For the text-containing cell, return its midpoint in [X, Y] coordinate format. 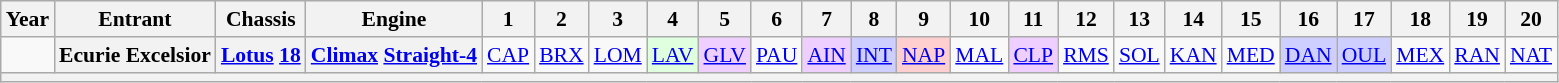
RAN [1477, 55]
Entrant [135, 19]
19 [1477, 19]
12 [1086, 19]
GLV [724, 55]
Climax Straight-4 [394, 55]
8 [874, 19]
20 [1531, 19]
LOM [618, 55]
3 [618, 19]
11 [1033, 19]
16 [1308, 19]
7 [826, 19]
RMS [1086, 55]
10 [979, 19]
OUL [1364, 55]
6 [776, 19]
18 [1420, 19]
CAP [508, 55]
CLP [1033, 55]
MEX [1420, 55]
9 [924, 19]
2 [562, 19]
17 [1364, 19]
INT [874, 55]
MAL [979, 55]
5 [724, 19]
DAN [1308, 55]
14 [1194, 19]
Engine [394, 19]
Chassis [261, 19]
13 [1140, 19]
MED [1251, 55]
NAP [924, 55]
4 [673, 19]
Lotus 18 [261, 55]
PAU [776, 55]
BRX [562, 55]
LAV [673, 55]
KAN [1194, 55]
Year [28, 19]
SOL [1140, 55]
NAT [1531, 55]
15 [1251, 19]
AIN [826, 55]
Ecurie Excelsior [135, 55]
1 [508, 19]
